For the text-containing cell, return its midpoint in (x, y) coordinate format. 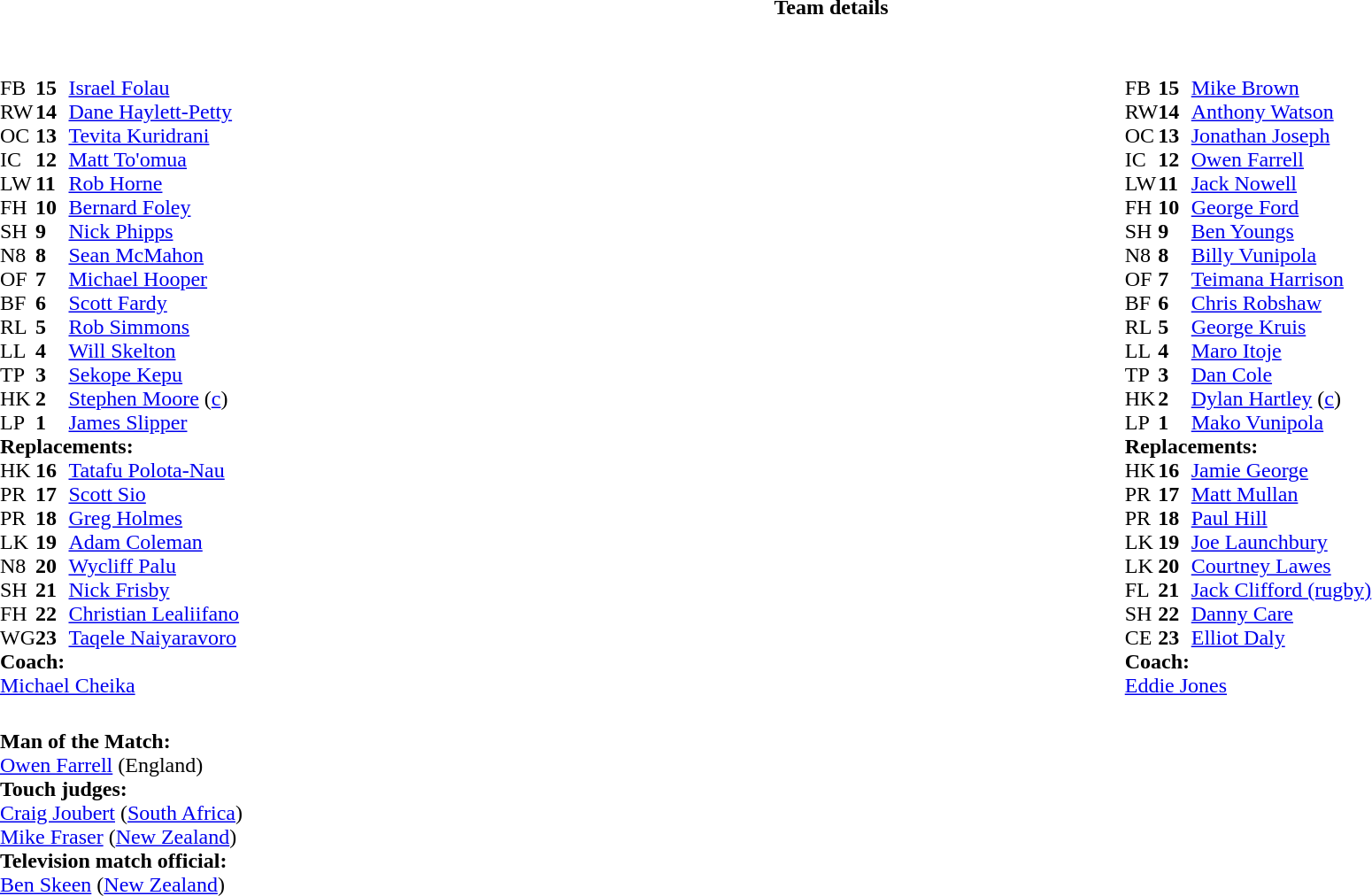
Jack Nowell (1282, 184)
James Slipper (154, 423)
Eddie Jones (1248, 685)
Courtney Lawes (1282, 567)
Nick Phipps (154, 232)
Owen Farrell (1282, 159)
Michael Cheika (119, 685)
Elliot Daly (1282, 637)
Christian Lealiifano (154, 614)
Scott Fardy (154, 303)
Dan Cole (1282, 375)
Dylan Hartley (c) (1282, 398)
Danny Care (1282, 614)
Adam Coleman (154, 542)
Mike Brown (1282, 89)
Sean McMahon (154, 255)
CE (1142, 637)
Matt To'omua (154, 159)
Rob Horne (154, 184)
Rob Simmons (154, 328)
Wycliff Palu (154, 567)
Maro Itoje (1282, 351)
Stephen Moore (c) (154, 398)
George Ford (1282, 207)
Billy Vunipola (1282, 255)
FL (1142, 590)
Nick Frisby (154, 590)
Ben Youngs (1282, 232)
Israel Folau (154, 89)
Greg Holmes (154, 519)
Anthony Watson (1282, 112)
Teimana Harrison (1282, 280)
Jamie George (1282, 471)
Paul Hill (1282, 519)
George Kruis (1282, 328)
Jonathan Joseph (1282, 136)
Tevita Kuridrani (154, 136)
Dane Haylett-Petty (154, 112)
Michael Hooper (154, 280)
Taqele Naiyaravoro (154, 637)
WG (18, 637)
Mako Vunipola (1282, 423)
Tatafu Polota-Nau (154, 471)
Joe Launchbury (1282, 542)
Matt Mullan (1282, 494)
Scott Sio (154, 494)
Sekope Kepu (154, 375)
Will Skelton (154, 351)
Bernard Foley (154, 207)
Jack Clifford (rugby) (1282, 590)
Chris Robshaw (1282, 303)
